Find where the given text appears and provide that cell's center as [X, Y] coordinate. 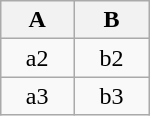
A [38, 20]
a2 [38, 58]
a3 [38, 96]
b2 [112, 58]
B [112, 20]
b3 [112, 96]
